Determine the (X, Y) coordinate at the center of the cell enclosing the given text.  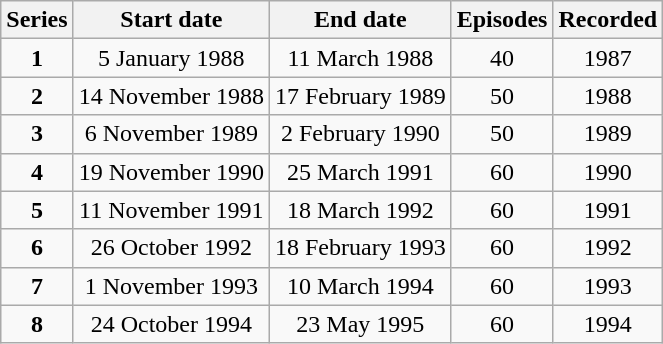
18 March 1992 (360, 210)
11 March 1988 (360, 58)
Series (37, 20)
End date (360, 20)
4 (37, 172)
14 November 1988 (171, 96)
5 (37, 210)
17 February 1989 (360, 96)
40 (502, 58)
1 (37, 58)
2 (37, 96)
25 March 1991 (360, 172)
1988 (608, 96)
3 (37, 134)
19 November 1990 (171, 172)
Start date (171, 20)
1987 (608, 58)
1990 (608, 172)
1989 (608, 134)
8 (37, 324)
1993 (608, 286)
2 February 1990 (360, 134)
6 November 1989 (171, 134)
7 (37, 286)
24 October 1994 (171, 324)
23 May 1995 (360, 324)
1994 (608, 324)
5 January 1988 (171, 58)
18 February 1993 (360, 248)
Recorded (608, 20)
Episodes (502, 20)
1992 (608, 248)
26 October 1992 (171, 248)
6 (37, 248)
1 November 1993 (171, 286)
10 March 1994 (360, 286)
11 November 1991 (171, 210)
1991 (608, 210)
